Return [X, Y] of the center of cell containing provided text 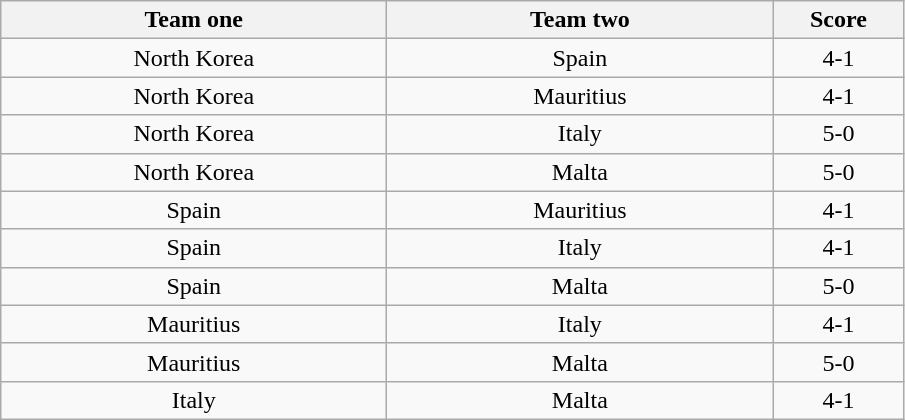
Team one [194, 20]
Team two [580, 20]
Score [838, 20]
